Scan for the cell matching the given text and deliver its (x, y) coordinate at center. 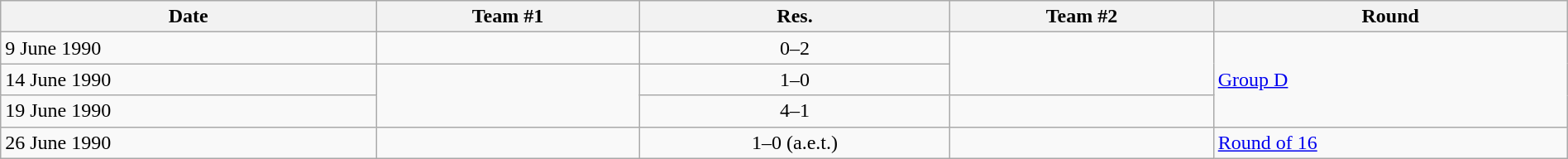
14 June 1990 (189, 79)
Date (189, 17)
1–0 (a.e.t.) (795, 142)
26 June 1990 (189, 142)
Team #1 (508, 17)
Res. (795, 17)
Team #2 (1082, 17)
Group D (1390, 79)
4–1 (795, 111)
Round (1390, 17)
9 June 1990 (189, 48)
1–0 (795, 79)
19 June 1990 (189, 111)
0–2 (795, 48)
Round of 16 (1390, 142)
